Search for the cell housing the specified text and yield its [x, y] center coordinate. 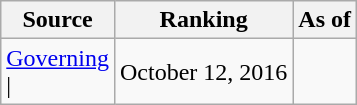
Ranking [203, 20]
Source [58, 20]
As of [325, 20]
October 12, 2016 [203, 72]
Governing| [58, 72]
